Find where the given text appears and provide that cell's center as (x, y) coordinate. 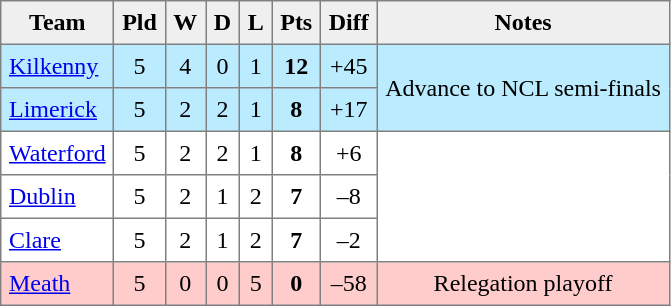
Clare (58, 240)
4 (185, 66)
Diff (348, 23)
+45 (348, 66)
W (185, 23)
–8 (348, 197)
Waterford (58, 153)
L (256, 23)
D (223, 23)
Dublin (58, 197)
Notes (523, 23)
–2 (348, 240)
–58 (348, 284)
Pld (140, 23)
Kilkenny (58, 66)
Advance to NCL semi-finals (523, 88)
Limerick (58, 110)
+17 (348, 110)
Pts (296, 23)
Relegation playoff (523, 284)
12 (296, 66)
Meath (58, 284)
Team (58, 23)
+6 (348, 153)
